Identify which cell holds the provided text, then report its [X, Y] central coordinate. 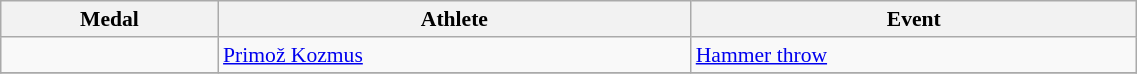
Hammer throw [914, 55]
Primož Kozmus [454, 55]
Medal [110, 19]
Athlete [454, 19]
Event [914, 19]
